Find where the given text appears and provide that cell's center as [X, Y] coordinate. 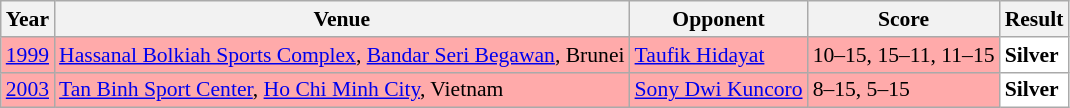
Year [28, 19]
Result [1034, 19]
1999 [28, 55]
2003 [28, 90]
Tan Binh Sport Center, Ho Chi Minh City, Vietnam [342, 90]
Score [904, 19]
Venue [342, 19]
10–15, 15–11, 11–15 [904, 55]
Sony Dwi Kuncoro [719, 90]
Taufik Hidayat [719, 55]
Opponent [719, 19]
Hassanal Bolkiah Sports Complex, Bandar Seri Begawan, Brunei [342, 55]
8–15, 5–15 [904, 90]
